Search for the cell housing the specified text and yield its (x, y) center coordinate. 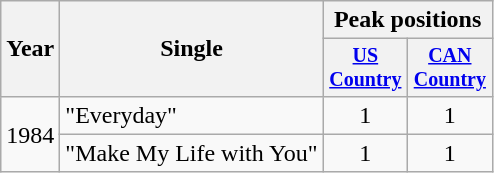
"Everyday" (192, 115)
CAN Country (450, 68)
1984 (30, 134)
US Country (365, 68)
Year (30, 49)
"Make My Life with You" (192, 153)
Peak positions (408, 20)
Single (192, 49)
